Detect which cell encompasses the target text, then output its (X, Y) center coordinate. 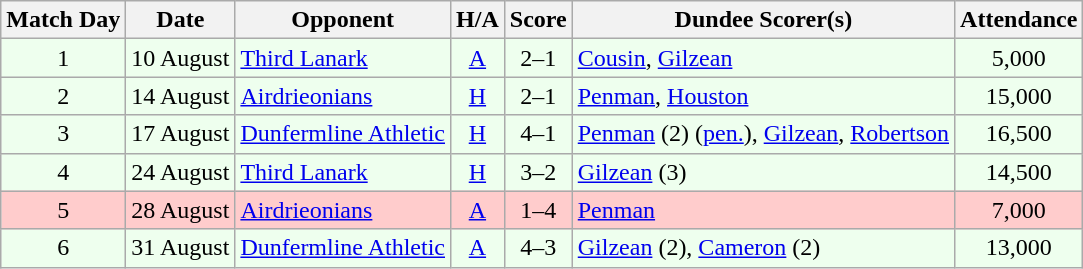
H/A (478, 20)
Opponent (343, 20)
3–2 (538, 172)
Gilzean (2), Cameron (2) (763, 248)
Penman, Houston (763, 96)
3 (64, 134)
Match Day (64, 20)
Date (180, 20)
15,000 (1019, 96)
7,000 (1019, 210)
16,500 (1019, 134)
4–3 (538, 248)
Dundee Scorer(s) (763, 20)
5 (64, 210)
14,500 (1019, 172)
4 (64, 172)
1–4 (538, 210)
Gilzean (3) (763, 172)
Cousin, Gilzean (763, 58)
14 August (180, 96)
13,000 (1019, 248)
17 August (180, 134)
Score (538, 20)
4–1 (538, 134)
Penman (763, 210)
28 August (180, 210)
31 August (180, 248)
Attendance (1019, 20)
6 (64, 248)
5,000 (1019, 58)
1 (64, 58)
10 August (180, 58)
Penman (2) (pen.), Gilzean, Robertson (763, 134)
24 August (180, 172)
2 (64, 96)
